Search for the cell housing the specified text and yield its (x, y) center coordinate. 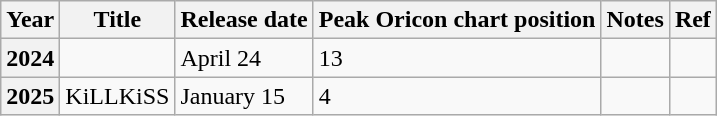
13 (457, 58)
Ref (692, 20)
KiLLKiSS (118, 96)
Title (118, 20)
Notes (635, 20)
Peak Oricon chart position (457, 20)
Release date (244, 20)
2024 (30, 58)
January 15 (244, 96)
2025 (30, 96)
Year (30, 20)
4 (457, 96)
April 24 (244, 58)
